Output the [X, Y] coordinate of the center of the cell containing the given text.  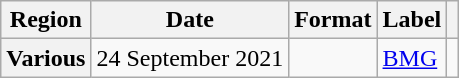
BMG [412, 58]
24 September 2021 [190, 58]
Region [46, 20]
Label [412, 20]
Various [46, 58]
Date [190, 20]
Format [333, 20]
